Scan for the cell matching the given text and deliver its [x, y] coordinate at center. 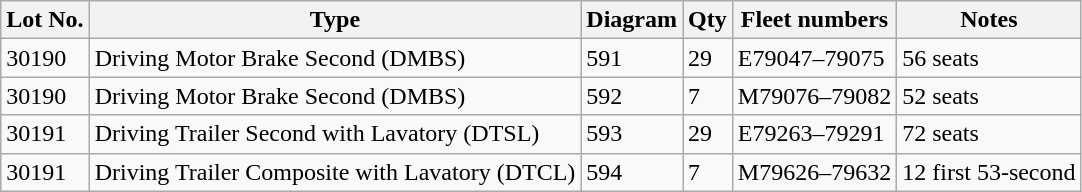
M79076–79082 [814, 96]
591 [632, 58]
12 first 53-second [989, 172]
Driving Trailer Second with Lavatory (DTSL) [335, 134]
E79263–79291 [814, 134]
E79047–79075 [814, 58]
Diagram [632, 20]
594 [632, 172]
Lot No. [45, 20]
56 seats [989, 58]
Notes [989, 20]
Driving Trailer Composite with Lavatory (DTCL) [335, 172]
M79626–79632 [814, 172]
72 seats [989, 134]
Qty [708, 20]
593 [632, 134]
Type [335, 20]
52 seats [989, 96]
Fleet numbers [814, 20]
592 [632, 96]
